Capture the cell that displays the provided text and extract its (x, y) central coordinate. 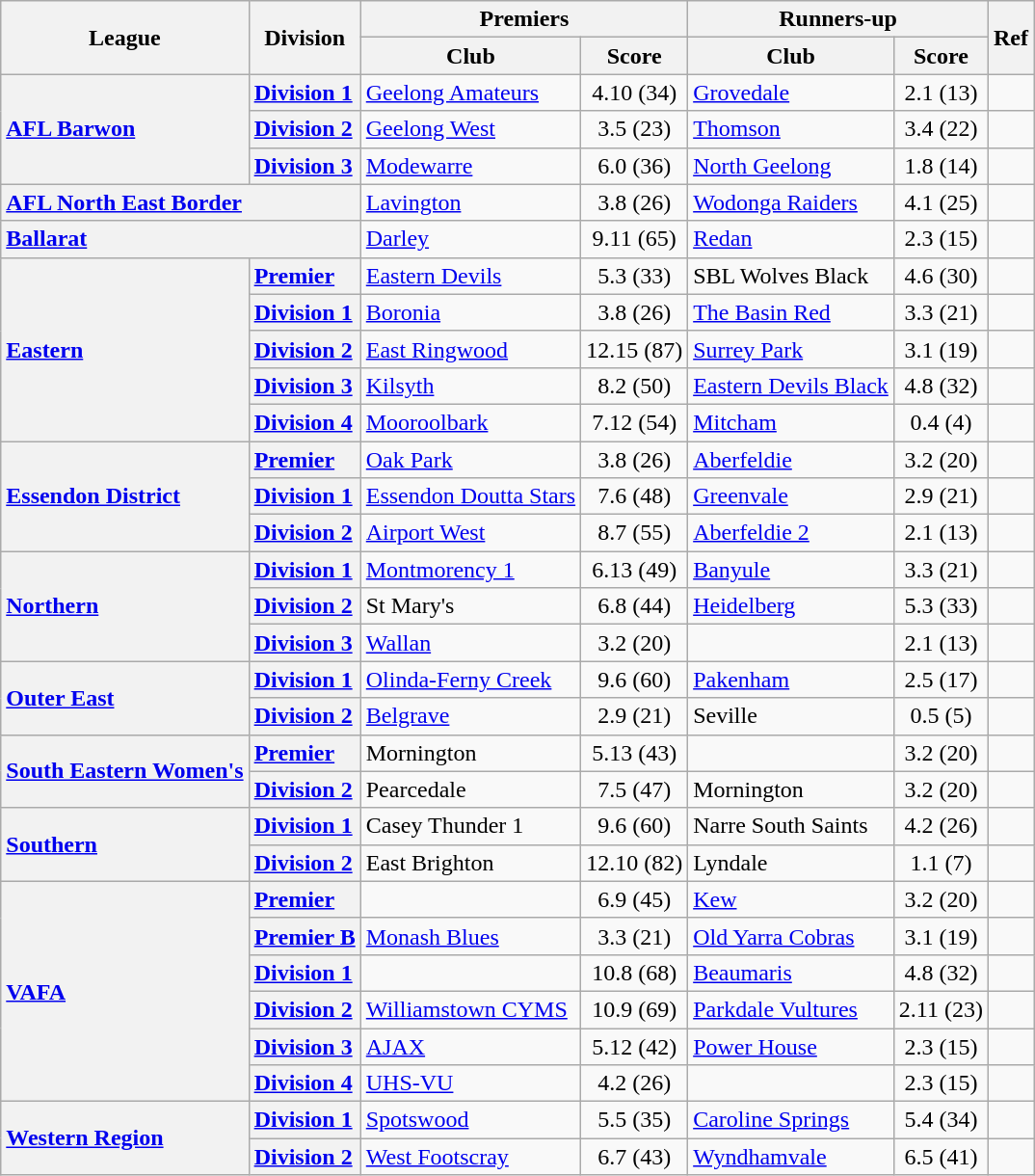
Aberfeldie (791, 460)
Airport West (470, 533)
Heidelberg (791, 606)
VAFA (125, 991)
Ballarat (181, 239)
Geelong Amateurs (470, 93)
2.11 (23) (941, 1009)
Premiers (524, 19)
4.10 (34) (634, 93)
10.8 (68) (634, 973)
Darley (470, 239)
6.0 (36) (634, 166)
Premier B (305, 936)
4.6 (30) (941, 276)
5.4 (34) (941, 1120)
12.15 (87) (634, 349)
7.6 (48) (634, 496)
UHS-VU (470, 1083)
Parkdale Vultures (791, 1009)
Beaumaris (791, 973)
12.10 (82) (634, 863)
Southern (125, 844)
6.5 (41) (941, 1157)
Montmorency 1 (470, 570)
3.4 (22) (941, 129)
6.9 (45) (634, 899)
St Mary's (470, 606)
Old Yarra Cobras (791, 936)
Olinda-Ferny Creek (470, 680)
League (125, 38)
1.8 (14) (941, 166)
Wodonga Raiders (791, 202)
The Basin Red (791, 312)
Pakenham (791, 680)
AFL North East Border (181, 202)
AFL Barwon (125, 129)
Lyndale (791, 863)
0.4 (4) (941, 422)
Modewarre (470, 166)
Thomson (791, 129)
East Ringwood (470, 349)
Runners-up (838, 19)
Boronia (470, 312)
Mooroolbark (470, 422)
Outer East (125, 698)
8.2 (50) (634, 386)
Seville (791, 716)
6.13 (49) (634, 570)
Belgrave (470, 716)
9.11 (65) (634, 239)
5.13 (43) (634, 753)
Wallan (470, 643)
1.1 (7) (941, 863)
7.12 (54) (634, 422)
Mitcham (791, 422)
4.1 (25) (941, 202)
Eastern (125, 349)
5.5 (35) (634, 1120)
2.5 (17) (941, 680)
Essendon Doutta Stars (470, 496)
Wyndhamvale (791, 1157)
Lavington (470, 202)
Northern (125, 606)
Kew (791, 899)
10.9 (69) (634, 1009)
8.7 (55) (634, 533)
Spotswood (470, 1120)
Division (305, 38)
Oak Park (470, 460)
Essendon District (125, 496)
West Footscray (470, 1157)
Banyule (791, 570)
Aberfeldie 2 (791, 533)
Redan (791, 239)
Caroline Springs (791, 1120)
Ref (1010, 38)
Western Region (125, 1138)
6.8 (44) (634, 606)
Eastern Devils (470, 276)
0.5 (5) (941, 716)
Pearcedale (470, 789)
Grovedale (791, 93)
Narre South Saints (791, 826)
7.5 (47) (634, 789)
Greenvale (791, 496)
Monash Blues (470, 936)
Geelong West (470, 129)
Kilsyth (470, 386)
AJAX (470, 1046)
3.5 (23) (634, 129)
Surrey Park (791, 349)
South Eastern Women's (125, 771)
Williamstown CYMS (470, 1009)
6.7 (43) (634, 1157)
Casey Thunder 1 (470, 826)
5.12 (42) (634, 1046)
Eastern Devils Black (791, 386)
East Brighton (470, 863)
North Geelong (791, 166)
SBL Wolves Black (791, 276)
Power House (791, 1046)
